From the cell containing the given text, extract its center point as [x, y] coordinate. 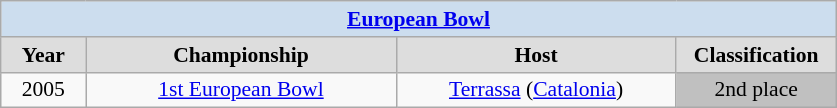
Championship [241, 55]
Terrassa (Catalonia) [536, 90]
2nd place [756, 90]
1st European Bowl [241, 90]
Classification [756, 55]
Host [536, 55]
European Bowl [419, 19]
Year [44, 55]
2005 [44, 90]
